Extract the (x, y) coordinate from the center of the cell holding the provided text.  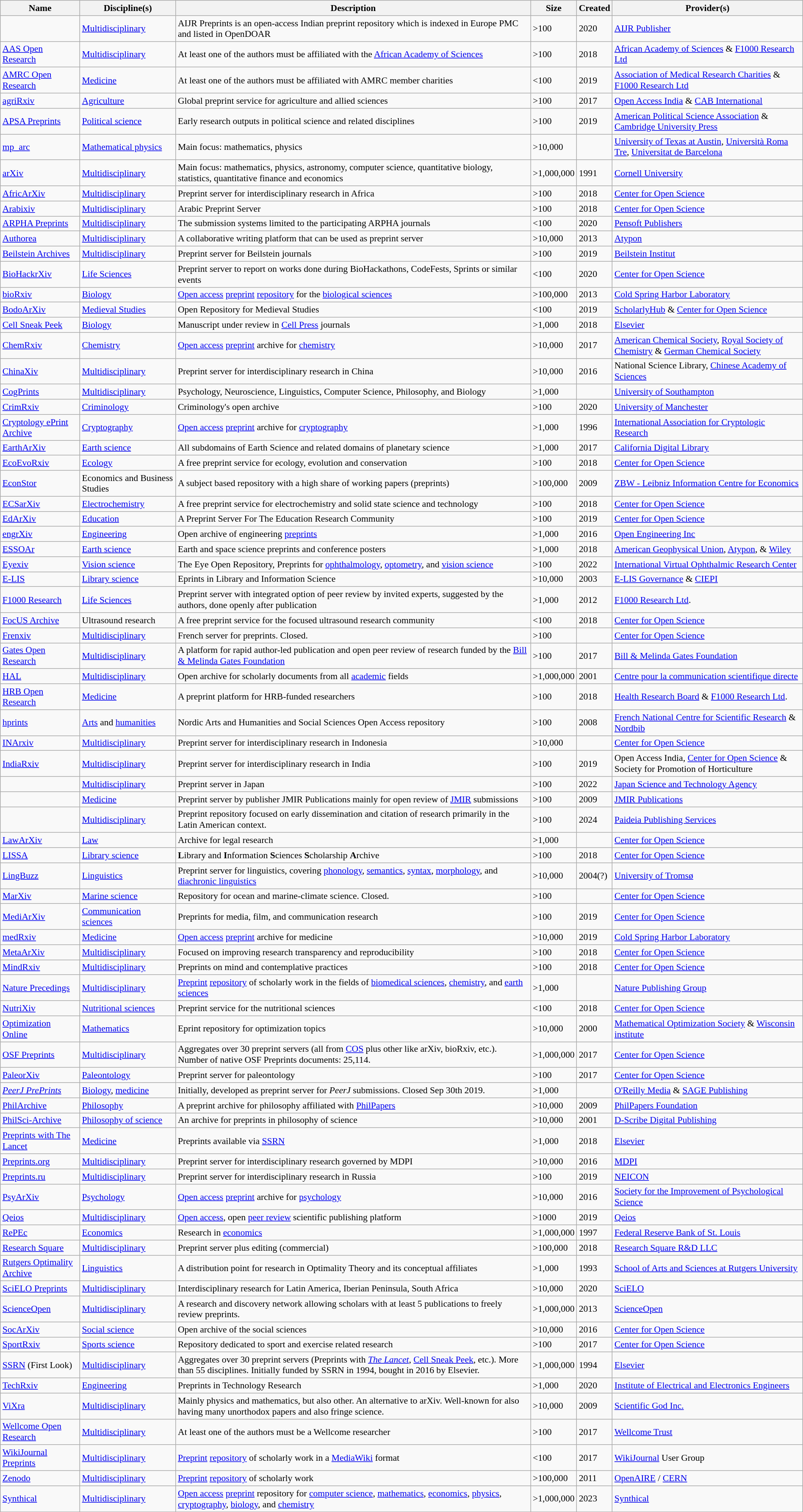
AfricArXiv (40, 193)
SciELO Preprints (40, 1289)
Eprint repository for optimization topics (353, 1029)
1997 (595, 1233)
Sports science (128, 1345)
MDPI (707, 1161)
Psychology (128, 1197)
National Science Library, Chinese Academy of Sciences (707, 371)
At least one of the authors must be affiliated with AMRC member charities (353, 80)
Open access preprint archive for medicine (353, 937)
Atypon (707, 239)
Preprint repository of scholarly work in the fields of biomedical sciences, chemistry, and earth sciences (353, 988)
Preprint repository of scholarly work in a MediaWiki format (353, 1458)
Cryptology ePrint Archive (40, 428)
Psychology, Neuroscience, Linguistics, Computer Science, Philosophy, and Biology (353, 392)
Economics (128, 1233)
Criminology's open archive (353, 407)
Cryptography (128, 428)
RePEc (40, 1233)
Arts and humanities (128, 722)
Optimization Online (40, 1029)
F1000 Research (40, 600)
WikiJournal Preprints (40, 1458)
Political science (128, 121)
IndiaRxiv (40, 764)
Size (554, 8)
A platform for rapid author-led publication and open peer review of research funded by the Bill & Melinda Gates Foundation (353, 655)
AIJR Preprints is an open-access Indian preprint repository which is indexed in Europe PMC and listed in OpenDOAR (353, 29)
Preprint server for interdisciplinary research governed by MDPI (353, 1161)
Repository for ocean and marine-climate science. Closed. (353, 896)
Association of Medical Research Charities & F1000 Research Ltd (707, 80)
AIJR Publisher (707, 29)
ARPHA Preprints (40, 224)
Agriculture (128, 101)
PhilArchive (40, 1106)
D-Scribe Digital Publishing (707, 1120)
All subdomains of Earth Science and related domains of planetary science (353, 448)
SportRxiv (40, 1345)
2000 (595, 1029)
Preprint server to report on works done during BioHackathons, CodeFests, Sprints or similar events (353, 274)
Preprint repository focused on early dissemination and citation of research primarily in the Latin American context. (353, 820)
Philosophy (128, 1106)
PhilPapers Foundation (707, 1106)
arXiv (40, 173)
Preprint server for interdisciplinary research in Africa (353, 193)
Centre pour la communication scientifique directe (707, 677)
Earth and space science preprints and conference posters (353, 549)
University of Texas at Austin, Università Roma Tre, Universitat de Barcelona (707, 147)
Medieval Studies (128, 310)
Preprint server plus editing (commercial) (353, 1248)
1994 (595, 1365)
Initially, developed as preprint server for PeerJ submissions. Closed Sep 30th 2019. (353, 1090)
Preprint server for Beilstein journals (353, 254)
EarthArXiv (40, 448)
Preprints on mind and contemplative practices (353, 967)
PaleorXiv (40, 1075)
Zenodo (40, 1479)
hprints (40, 722)
CogPrints (40, 392)
Name (40, 8)
Education (128, 519)
Scientific God Inc. (707, 1406)
International Association for Cryptologic Research (707, 428)
NEICON (707, 1177)
International Virtual Ophthalmic Research Center (707, 564)
FocUS Archive (40, 620)
1993 (595, 1268)
INArxiv (40, 743)
Mathematics (128, 1029)
E-LIS (40, 579)
A preprint platform for HRB-funded researchers (353, 697)
Mathematical physics (128, 147)
Nature Publishing Group (707, 988)
Ecology (128, 463)
Open access preprint repository for the biological sciences (353, 295)
French National Centre for Scientific Research & Nordbib (707, 722)
OpenAIRE / CERN (707, 1479)
Research Square (40, 1248)
Institute of Electrical and Electronics Engineers (707, 1386)
ChemRxiv (40, 346)
University of Tromsø (707, 876)
WikiJournal User Group (707, 1458)
Cornell University (707, 173)
Authorea (40, 239)
Communication sciences (128, 917)
PeerJ PrePrints (40, 1090)
CrimRxiv (40, 407)
Nordic Arts and Humanities and Social Sciences Open Access repository (353, 722)
Preprint server for interdisciplinary research in India (353, 764)
Repository dedicated to sport and exercise related research (353, 1345)
Preprint server for interdisciplinary research in Indonesia (353, 743)
ZBW - Leibniz Information Centre for Economics (707, 484)
Eyexiv (40, 564)
1991 (595, 173)
Eprints in Library and Information Science (353, 579)
Mathematical Optimization Society & Wisconsin institute (707, 1029)
Rutgers Optimality Archive (40, 1268)
Open access preprint archive for cryptography (353, 428)
BodoArXiv (40, 310)
APSA Preprints (40, 121)
Interdisciplinary research for Latin America, Iberian Peninsula, South Africa (353, 1289)
A subject based repository with a high share of working papers (preprints) (353, 484)
EconStor (40, 484)
At least one of the authors must be a Wellcome researcher (353, 1432)
engrXiv (40, 534)
French server for preprints. Closed. (353, 636)
Archive for legal research (353, 840)
bioRxiv (40, 295)
Economics and Business Studies (128, 484)
A Preprint Server For The Education Research Community (353, 519)
2008 (595, 722)
American Geophysical Union, Atypon, & Wiley (707, 549)
Preprint server in Japan (353, 784)
Social science (128, 1330)
Gates Open Research (40, 655)
JMIR Publications (707, 799)
Cell Sneak Peek (40, 325)
Discipline(s) (128, 8)
Preprint server for interdisciplinary research in China (353, 371)
African Academy of Sciences & F1000 Research Ltd (707, 54)
Open access preprint archive for chemistry (353, 346)
Open access preprint archive for psychology (353, 1197)
MediArXiv (40, 917)
University of Southampton (707, 392)
Open Access India, Center for Open Science & Society for Promotion of Horticulture (707, 764)
Focused on improving research transparency and reproducibility (353, 952)
Open Engineering Inc (707, 534)
E-LIS Governance & CIEPI (707, 579)
Beilstein Institut (707, 254)
LISSA (40, 855)
Preprint server for interdisciplinary research in Russia (353, 1177)
California Digital Library (707, 448)
Preprints in Technology Research (353, 1386)
Main focus: mathematics, physics (353, 147)
HAL (40, 677)
Electrochemistry (128, 504)
EcoEvoRxiv (40, 463)
Aggregates over 30 preprint servers (all from COS plus other like arXiv, bioRxiv, etc.). Number of native OSF Preprints documents: 25,114. (353, 1054)
Bill & Melinda Gates Foundation (707, 655)
Created (595, 8)
Research Square R&D LLC (707, 1248)
Pensoft Publishers (707, 224)
University of Manchester (707, 407)
HRB Open Research (40, 697)
Open archive for scholarly documents from all academic fields (353, 677)
PsyArXiv (40, 1197)
F1000 Research Ltd. (707, 600)
mp_arc (40, 147)
A free preprint service for the focused ultrasound research community (353, 620)
NutriXiv (40, 1009)
Vision science (128, 564)
SSRN (First Look) (40, 1365)
1996 (595, 428)
2011 (595, 1479)
BioHackrXiv (40, 274)
ScholarlyHub & Center for Open Science (707, 310)
SciELO (707, 1289)
A free preprint service for electrochemistry and solid state science and technology (353, 504)
Health Research Board & F1000 Research Ltd. (707, 697)
AMRC Open Research (40, 80)
Arabixiv (40, 209)
Preprint repository of scholarly work (353, 1479)
LingBuzz (40, 876)
Frenxiv (40, 636)
A distribution point for research in Optimality Theory and its conceptual affiliates (353, 1268)
Preprint server for linguistics, covering phonology, semantics, syntax, morphology, and diachronic linguistics (353, 876)
Arabic Preprint Server (353, 209)
Beilstein Archives (40, 254)
The submission systems limited to the participating ARPHA journals (353, 224)
An archive for preprints in philosophy of science (353, 1120)
American Chemical Society, Royal Society of Chemistry & German Chemical Society (707, 346)
agriRxiv (40, 101)
Provider(s) (707, 8)
Chemistry (128, 346)
O'Reilly Media & SAGE Publishing (707, 1090)
LawArXiv (40, 840)
Preprints available via SSRN (353, 1141)
A collaborative writing platform that can be used as preprint server (353, 239)
Nature Precedings (40, 988)
Federal Reserve Bank of St. Louis (707, 1233)
A research and discovery network allowing scholars with at least 5 publications to freely review preprints. (353, 1309)
Preprints.org (40, 1161)
Open access, open peer review scientific publishing platform (353, 1218)
Early research outputs in political science and related disciplines (353, 121)
At least one of the authors must be affiliated with the African Academy of Sciences (353, 54)
American Political Science Association & Cambridge University Press (707, 121)
Preprints.ru (40, 1177)
The Eye Open Repository, Preprints for ophthalmology, optometry, and vision science (353, 564)
ECSarXiv (40, 504)
OSF Preprints (40, 1054)
Society for the Improvement of Psychological Science (707, 1197)
Paideia Publishing Services (707, 820)
Preprint server by publisher JMIR Publications mainly for open review of JMIR submissions (353, 799)
Philosophy of science (128, 1120)
Mainly physics and mathematics, but also other. An alternative to arXiv. Well-known for also having many unorthodox papers and also fringe science. (353, 1406)
A preprint archive for philosophy affiliated with PhilPapers (353, 1106)
medRxiv (40, 937)
Preprint service for the nutritional sciences (353, 1009)
ChinaXiv (40, 371)
Main focus: mathematics, physics, astronomy, computer science, quantitative biology, statistics, quantitative finance and economics (353, 173)
Open Access India & CAB International (707, 101)
Criminology (128, 407)
Library and Information Sciences Scholarship Archive (353, 855)
Paleontology (128, 1075)
AAS Open Research (40, 54)
Global preprint service for agriculture and allied sciences (353, 101)
Ultrasound research (128, 620)
Wellcome Open Research (40, 1432)
Open access preprint repository for computer science, mathematics, economics, physics, cryptography, biology, and chemistry (353, 1499)
EdArXiv (40, 519)
TechRxiv (40, 1386)
Biology, medicine (128, 1090)
Open archive of engineering preprints (353, 534)
Wellcome Trust (707, 1432)
School of Arts and Sciences at Rutgers University (707, 1268)
Preprints for media, film, and communication research (353, 917)
Preprint server for paleontology (353, 1075)
Open archive of the social sciences (353, 1330)
MindRxiv (40, 967)
A free preprint service for ecology, evolution and conservation (353, 463)
>1000 (554, 1218)
Japan Science and Technology Agency (707, 784)
Description (353, 8)
Marine science (128, 896)
Nutritional sciences (128, 1009)
MetaArXiv (40, 952)
2024 (595, 820)
Research in economics (353, 1233)
ESSOAr (40, 549)
Manuscript under review in Cell Press journals (353, 325)
2012 (595, 600)
MarXiv (40, 896)
2004(?) (595, 876)
2003 (595, 579)
ViXra (40, 1406)
Preprints with The Lancet (40, 1141)
SocArXiv (40, 1330)
Preprint server with integrated option of peer review by invited experts, suggested by the authors, done openly after publication (353, 600)
Open Repository for Medieval Studies (353, 310)
Law (128, 840)
2023 (595, 1499)
PhilSci-Archive (40, 1120)
